Detect which cell encompasses the target text, then output its (X, Y) center coordinate. 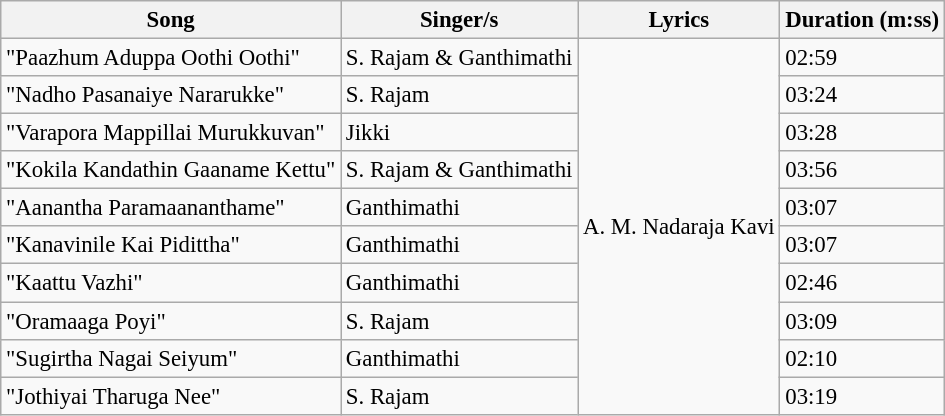
03:24 (862, 95)
"Kokila Kandathin Gaaname Kettu" (171, 170)
Song (171, 20)
"Kanavinile Kai Pidittha" (171, 245)
Jikki (460, 133)
"Nadho Pasanaiye Nararukke" (171, 95)
03:28 (862, 133)
"Sugirtha Nagai Seiyum" (171, 358)
Duration (m:ss) (862, 20)
03:19 (862, 396)
03:09 (862, 321)
"Kaattu Vazhi" (171, 283)
03:56 (862, 170)
02:59 (862, 58)
"Varapora Mappillai Murukkuvan" (171, 133)
A. M. Nadaraja Kavi (679, 227)
Singer/s (460, 20)
"Aanantha Paramaananthame" (171, 208)
"Jothiyai Tharuga Nee" (171, 396)
02:10 (862, 358)
"Paazhum Aduppa Oothi Oothi" (171, 58)
"Oramaaga Poyi" (171, 321)
02:46 (862, 283)
Lyrics (679, 20)
